Output the [x, y] coordinate of the center of the cell containing the given text.  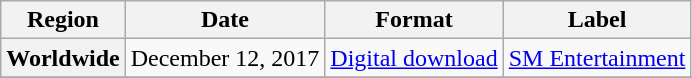
Format [414, 20]
December 12, 2017 [225, 58]
SM Entertainment [597, 58]
Digital download [414, 58]
Region [63, 20]
Label [597, 20]
Worldwide [63, 58]
Date [225, 20]
